Scan for the cell matching the given text and deliver its (x, y) coordinate at center. 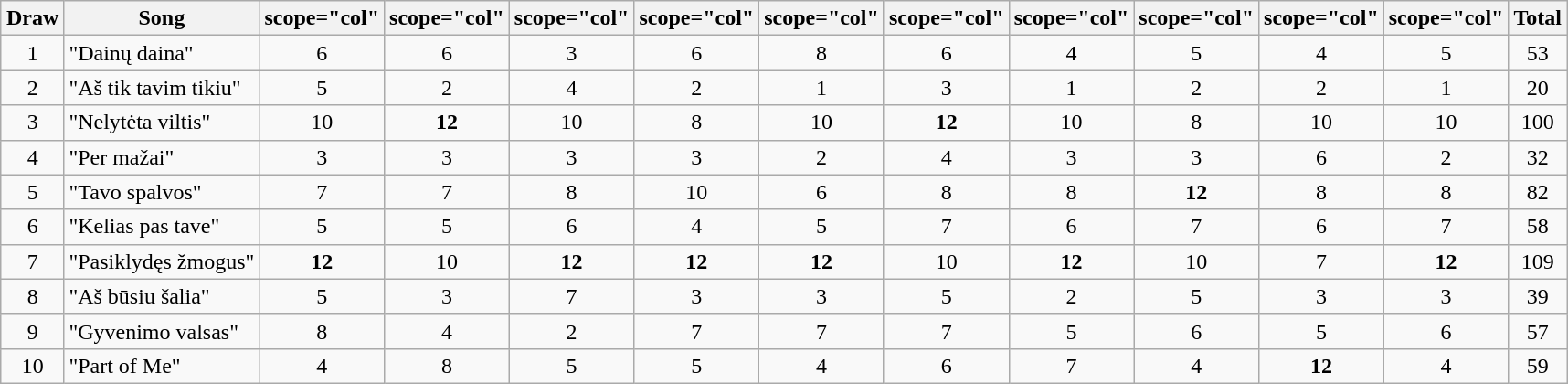
"Tavo spalvos" (162, 192)
32 (1538, 157)
"Per mažai" (162, 157)
39 (1538, 296)
Total (1538, 18)
"Nelytėta viltis" (162, 123)
100 (1538, 123)
57 (1538, 331)
20 (1538, 88)
82 (1538, 192)
"Gyvenimo valsas" (162, 331)
Draw (32, 18)
58 (1538, 227)
53 (1538, 53)
9 (32, 331)
109 (1538, 261)
"Aš tik tavim tikiu" (162, 88)
"Kelias pas tave" (162, 227)
59 (1538, 366)
"Aš būsiu šalia" (162, 296)
Song (162, 18)
"Part of Me" (162, 366)
"Dainų daina" (162, 53)
"Pasiklydęs žmogus" (162, 261)
